Capture the cell that displays the provided text and extract its [X, Y] central coordinate. 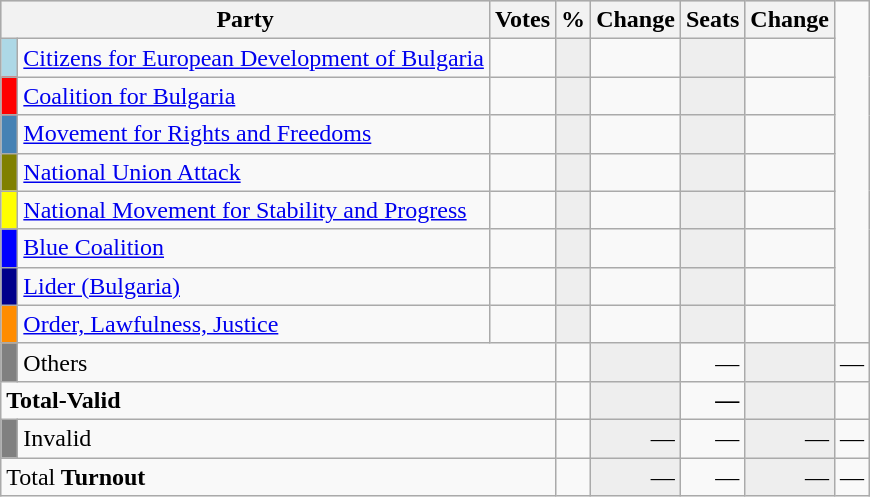
Total Turnout [278, 477]
National Movement for Stability and Progress [254, 210]
Invalid [287, 438]
% [574, 20]
Order, Lawfulness, Justice [254, 324]
Coalition for Bulgaria [254, 96]
Blue Coalition [254, 248]
Party [246, 20]
National Union Attack [254, 172]
Others [287, 362]
Movement for Rights and Freedoms [254, 134]
Seats [712, 20]
Votes [522, 20]
Lider (Bulgaria) [254, 286]
Total-Valid [278, 400]
Citizens for European Development of Bulgaria [254, 58]
